Identify which cell holds the provided text, then report its (x, y) central coordinate. 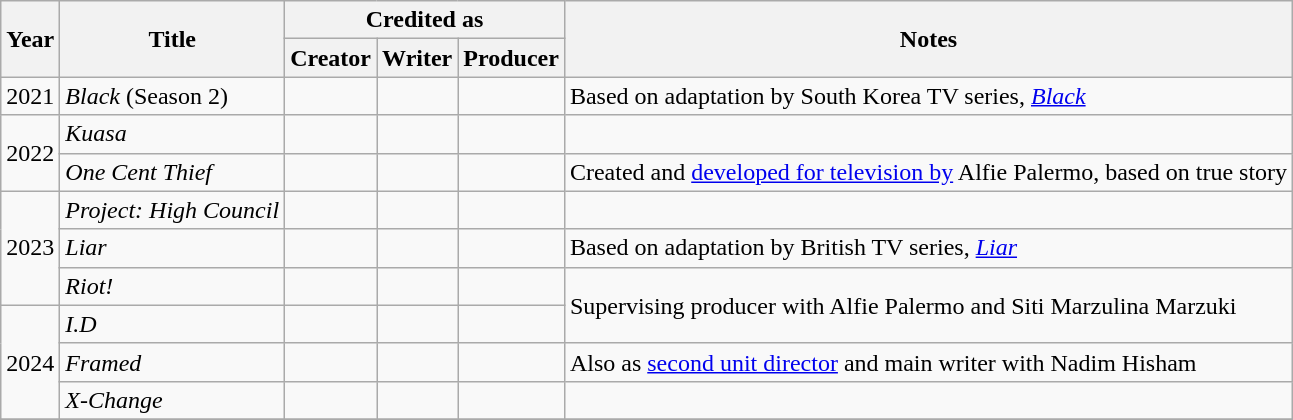
I.D (172, 324)
Notes (928, 39)
Created and developed for television by Alfie Palermo, based on true story (928, 172)
Kuasa (172, 134)
Based on adaptation by South Korea TV series, Black (928, 96)
2021 (30, 96)
Year (30, 39)
Writer (418, 58)
Black (Season 2) (172, 96)
Liar (172, 248)
2022 (30, 153)
One Cent Thief (172, 172)
Framed (172, 362)
Also as second unit director and main writer with Nadim Hisham (928, 362)
Creator (331, 58)
Based on adaptation by British TV series, Liar (928, 248)
2024 (30, 362)
Producer (512, 58)
X-Change (172, 400)
Title (172, 39)
Riot! (172, 286)
Supervising producer with Alfie Palermo and Siti Marzulina Marzuki (928, 305)
Credited as (425, 20)
Project: High Council (172, 210)
2023 (30, 248)
